Identify which cell holds the provided text, then report its (X, Y) central coordinate. 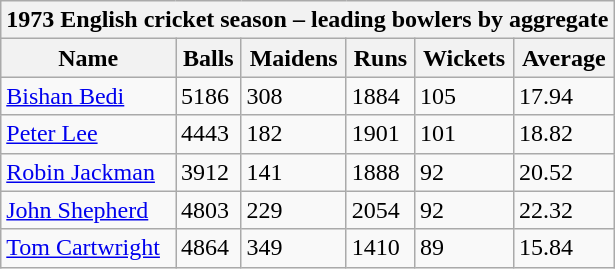
308 (294, 96)
Wickets (464, 58)
Average (564, 58)
2054 (380, 210)
182 (294, 134)
1888 (380, 172)
4443 (209, 134)
89 (464, 248)
Maidens (294, 58)
1884 (380, 96)
141 (294, 172)
4803 (209, 210)
20.52 (564, 172)
17.94 (564, 96)
5186 (209, 96)
1973 English cricket season – leading bowlers by aggregate (308, 20)
1410 (380, 248)
105 (464, 96)
15.84 (564, 248)
3912 (209, 172)
Balls (209, 58)
4864 (209, 248)
Tom Cartwright (88, 248)
101 (464, 134)
22.32 (564, 210)
229 (294, 210)
Robin Jackman (88, 172)
349 (294, 248)
18.82 (564, 134)
Bishan Bedi (88, 96)
Peter Lee (88, 134)
Name (88, 58)
John Shepherd (88, 210)
1901 (380, 134)
Runs (380, 58)
